Scan for the cell matching the given text and deliver its (x, y) coordinate at center. 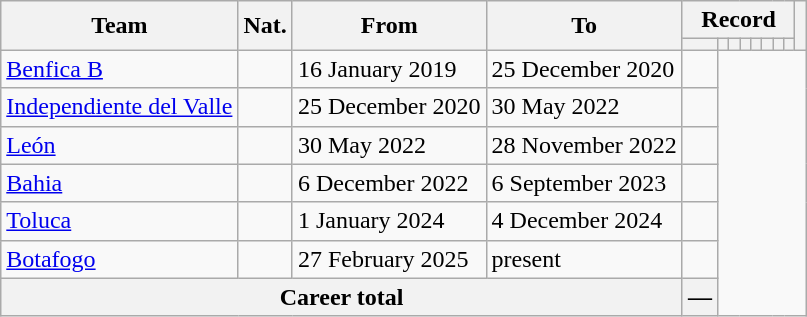
Botafogo (120, 259)
present (584, 259)
4 December 2024 (584, 221)
Independiente del Valle (120, 107)
28 November 2022 (584, 145)
From (389, 26)
León (120, 145)
Bahia (120, 183)
Career total (342, 297)
Benfica B (120, 69)
16 January 2019 (389, 69)
6 December 2022 (389, 183)
Nat. (265, 26)
Record (738, 20)
1 January 2024 (389, 221)
6 September 2023 (584, 183)
27 February 2025 (389, 259)
To (584, 26)
— (700, 297)
Toluca (120, 221)
Team (120, 26)
